Detect which cell encompasses the target text, then output its [x, y] center coordinate. 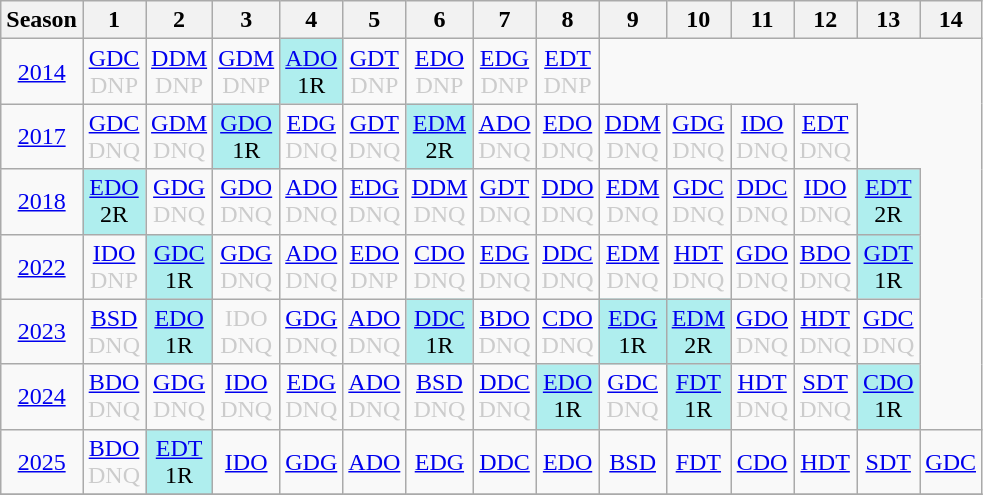
GDC1R [180, 266]
8 [568, 20]
SDTDNQ [826, 396]
IDODNP [114, 266]
HDT [826, 462]
2018 [42, 202]
FDT1R [698, 396]
GDC [951, 462]
3 [246, 20]
EDTDNP [568, 72]
EDT2R [888, 202]
2024 [42, 396]
2023 [42, 332]
EDG1R [632, 332]
GDO1R [246, 136]
6 [440, 20]
1 [114, 20]
EDO [568, 462]
13 [888, 20]
2017 [42, 136]
GDT1R [888, 266]
4 [312, 20]
DDC [504, 462]
DDMDNP [180, 72]
11 [762, 20]
EDG [440, 462]
EDTDNQ [826, 136]
GDMDNQ [180, 136]
2022 [42, 266]
2014 [42, 72]
9 [632, 20]
DDODNQ [568, 202]
GDMDNP [246, 72]
EDT1R [180, 462]
Season [42, 20]
CDO [762, 462]
14 [951, 20]
EDGDNP [504, 72]
GDTDNP [374, 72]
2 [180, 20]
CDO1R [888, 396]
2025 [42, 462]
BSD [632, 462]
10 [698, 20]
EDODNQ [568, 136]
5 [374, 20]
GDCDNP [114, 72]
12 [826, 20]
ADO [374, 462]
DDC1R [440, 332]
EDO2R [114, 202]
IDO [246, 462]
ADO1R [312, 72]
GDG [312, 462]
7 [504, 20]
FDT [698, 462]
SDT [888, 462]
